Return (x, y) of the center of cell containing provided text 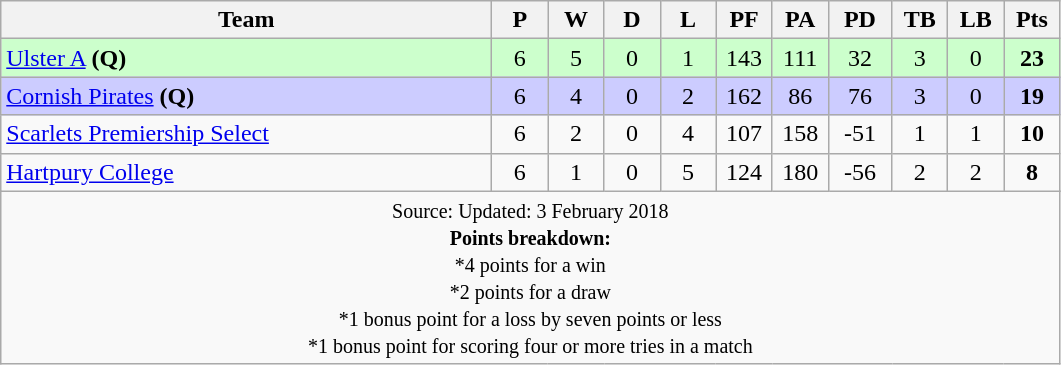
23 (1032, 58)
162 (744, 96)
D (632, 20)
180 (800, 172)
PF (744, 20)
124 (744, 172)
Hartpury College (246, 172)
76 (860, 96)
8 (1032, 172)
Cornish Pirates (Q) (246, 96)
W (576, 20)
Team (246, 20)
Pts (1032, 20)
PA (800, 20)
86 (800, 96)
PD (860, 20)
P (520, 20)
143 (744, 58)
10 (1032, 134)
111 (800, 58)
158 (800, 134)
L (688, 20)
19 (1032, 96)
107 (744, 134)
TB (920, 20)
LB (976, 20)
Scarlets Premiership Select (246, 134)
-56 (860, 172)
Ulster A (Q) (246, 58)
32 (860, 58)
-51 (860, 134)
